Pinpoint the cell where the given text exists, returning its (X, Y) midpoint coordinate. 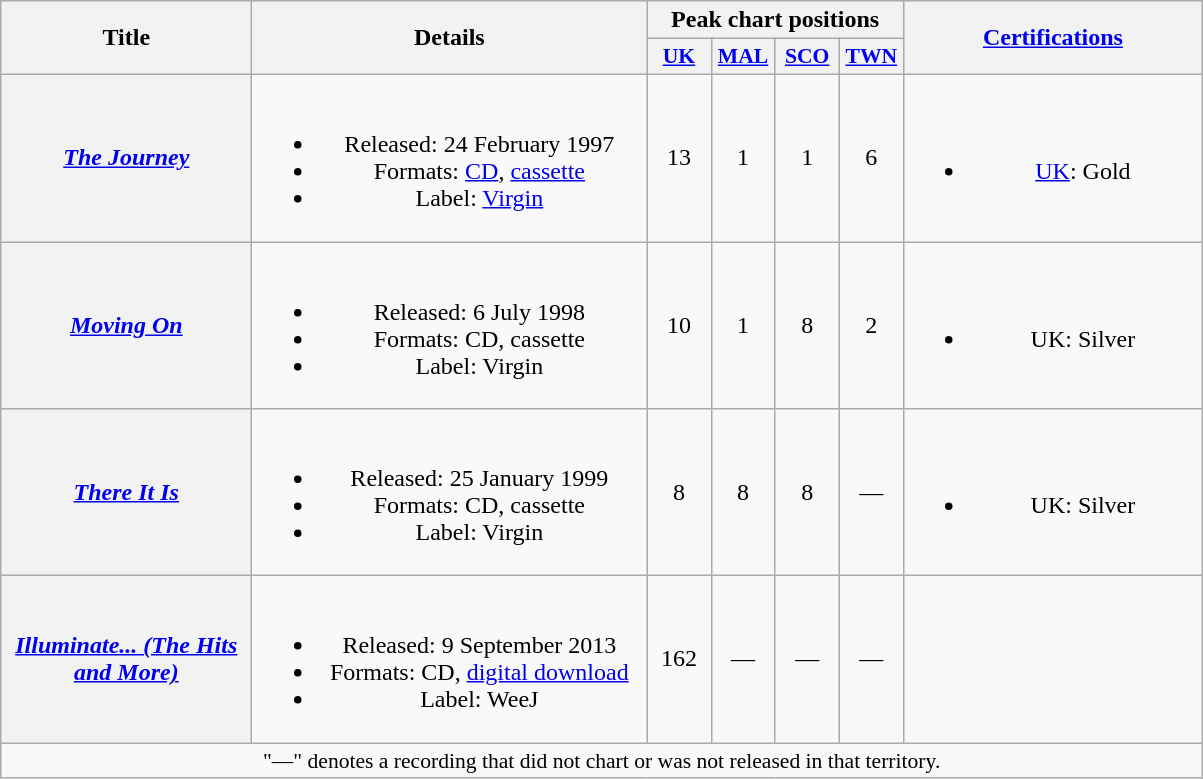
There It Is (126, 492)
6 (871, 158)
Released: 25 January 1999Formats: CD, cassetteLabel: Virgin (450, 492)
Released: 24 February 1997Formats: CD, cassetteLabel: Virgin (450, 158)
UK: Gold (1052, 158)
TWN (871, 57)
MAL (743, 57)
Peak chart positions (775, 20)
10 (679, 326)
The Journey (126, 158)
UK (679, 57)
Released: 6 July 1998Formats: CD, cassetteLabel: Virgin (450, 326)
Moving On (126, 326)
SCO (807, 57)
Illuminate... (The Hits and More) (126, 660)
2 (871, 326)
162 (679, 660)
Title (126, 38)
13 (679, 158)
Details (450, 38)
"—" denotes a recording that did not chart or was not released in that territory. (602, 761)
Released: 9 September 2013Formats: CD, digital downloadLabel: WeeJ (450, 660)
Certifications (1052, 38)
